Output the [X, Y] coordinate of the center of the cell containing the given text.  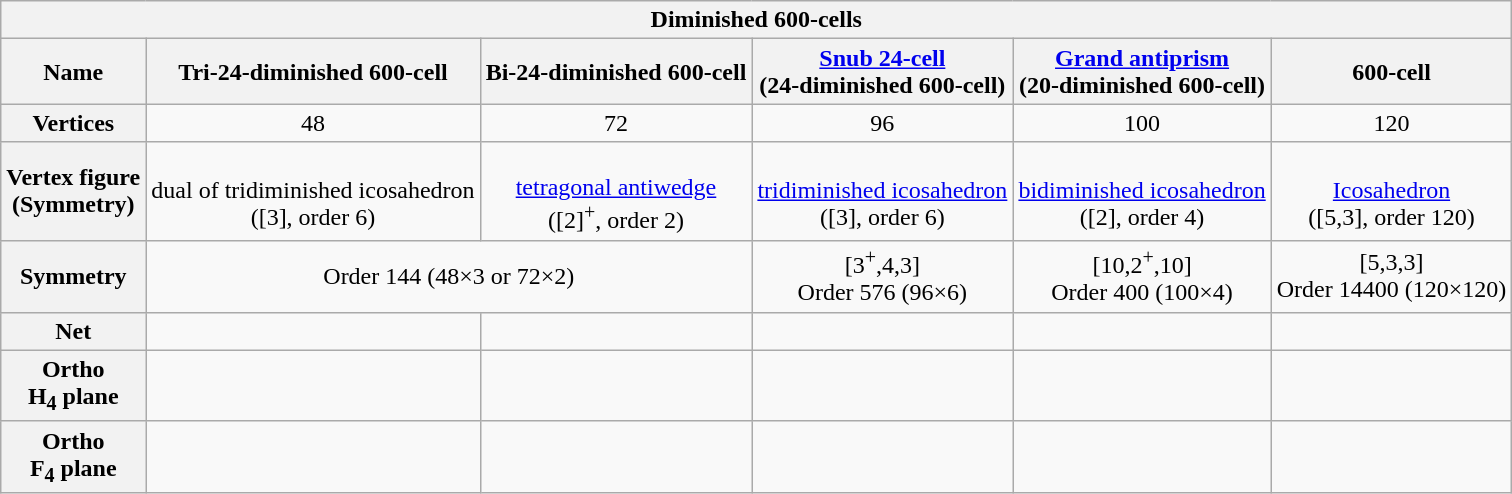
[10,2+,10]Order 400 (100×4) [1142, 276]
48 [313, 123]
Bi-24-diminished 600-cell [616, 72]
Snub 24-cell(24-diminished 600-cell) [882, 72]
bidiminished icosahedron([2], order 4) [1142, 192]
Grand antiprism(20-diminished 600-cell) [1142, 72]
[3+,4,3]Order 576 (96×6) [882, 276]
Net [74, 331]
tetragonal antiwedge([2]+, order 2) [616, 192]
Order 144 (48×3 or 72×2) [449, 276]
Tri-24-diminished 600-cell [313, 72]
[5,3,3]Order 14400 (120×120) [1392, 276]
OrthoF4 plane [74, 456]
Icosahedron([5,3], order 120) [1392, 192]
Symmetry [74, 276]
Vertices [74, 123]
100 [1142, 123]
Vertex figure(Symmetry) [74, 192]
tridiminished icosahedron([3], order 6) [882, 192]
600-cell [1392, 72]
Name [74, 72]
120 [1392, 123]
Diminished 600-cells [756, 20]
OrthoH4 plane [74, 386]
72 [616, 123]
96 [882, 123]
dual of tridiminished icosahedron([3], order 6) [313, 192]
